Determine the (X, Y) coordinate at the center of the cell enclosing the given text.  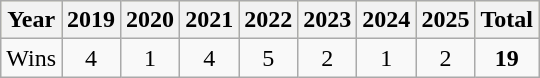
2024 (386, 20)
Year (32, 20)
2023 (328, 20)
5 (268, 58)
Wins (32, 58)
2019 (92, 20)
19 (507, 58)
2021 (210, 20)
2020 (150, 20)
Total (507, 20)
2022 (268, 20)
2025 (446, 20)
